Detect which cell encompasses the target text, then output its [X, Y] center coordinate. 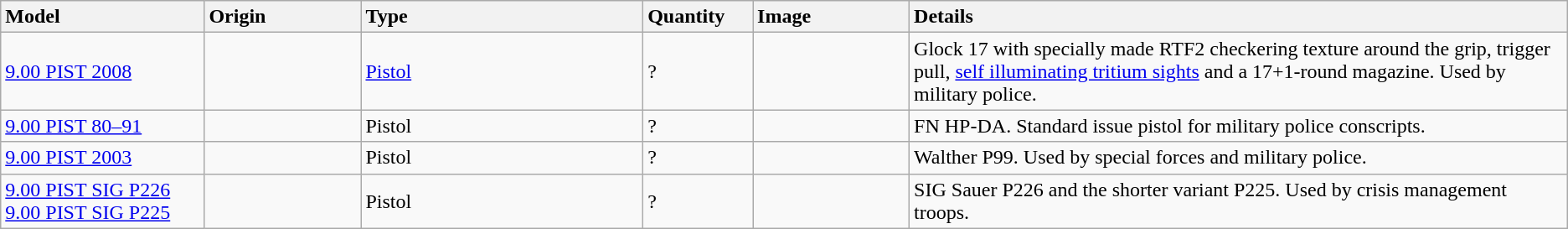
Model [102, 17]
FN HP-DA. Standard issue pistol for military police conscripts. [1239, 126]
9.00 PIST SIG P2269.00 PIST SIG P225 [102, 201]
SIG Sauer P226 and the shorter variant P225. Used by crisis management troops. [1239, 201]
9.00 PIST 80–91 [102, 126]
Details [1239, 17]
Walther P99. Used by special forces and military police. [1239, 158]
9.00 PIST 2003 [102, 158]
Image [831, 17]
Quantity [699, 17]
Type [503, 17]
9.00 PIST 2008 [102, 71]
Origin [283, 17]
